Find where the given text appears and provide that cell's center as [X, Y] coordinate. 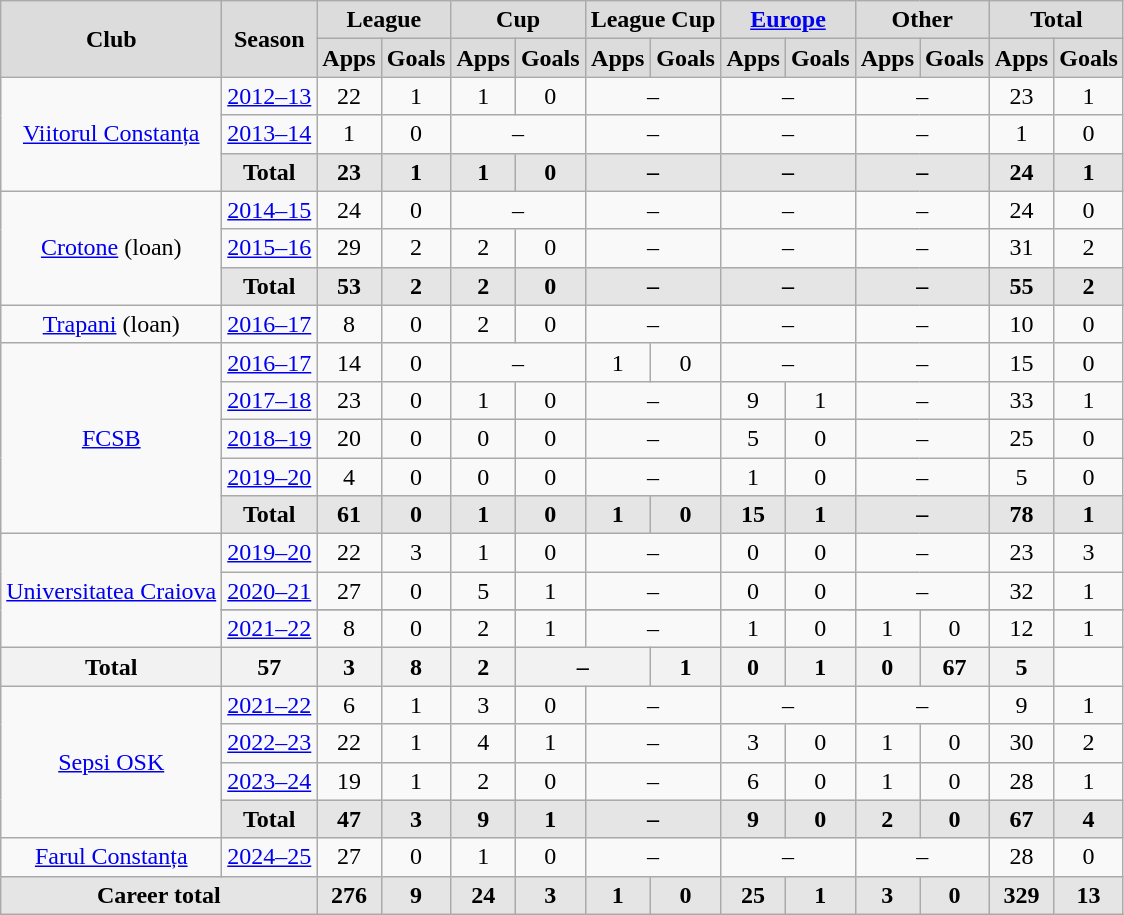
14 [349, 362]
276 [349, 895]
2022–23 [270, 743]
33 [1021, 400]
Club [112, 39]
League [384, 20]
Other [922, 20]
31 [1021, 248]
League Cup [653, 20]
2017–18 [270, 400]
2020–21 [270, 591]
2012–13 [270, 96]
57 [270, 667]
2015–16 [270, 248]
53 [349, 286]
2024–25 [270, 857]
20 [349, 438]
78 [1021, 515]
Season [270, 39]
2013–14 [270, 134]
30 [1021, 743]
32 [1021, 591]
329 [1021, 895]
13 [1089, 895]
FCSB [112, 438]
Career total [159, 895]
12 [1021, 629]
2018–19 [270, 438]
19 [349, 781]
55 [1021, 286]
10 [1021, 324]
47 [349, 819]
Farul Constanța [112, 857]
Universitatea Craiova [112, 591]
29 [349, 248]
Viitorul Constanța [112, 134]
Sepsi OSK [112, 762]
Crotone (loan) [112, 248]
61 [349, 515]
2014–15 [270, 210]
2023–24 [270, 781]
Trapani (loan) [112, 324]
Europe [788, 20]
Cup [518, 20]
